Extract the (X, Y) coordinate from the center of the cell holding the provided text.  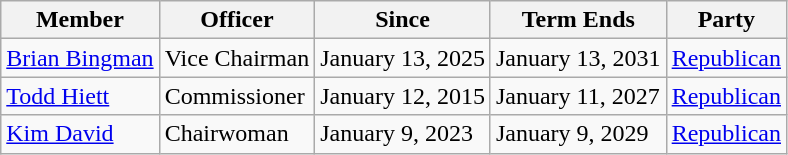
Party (726, 20)
Member (80, 20)
Commissioner (237, 96)
January 9, 2029 (578, 134)
Vice Chairman (237, 58)
January 13, 2031 (578, 58)
January 13, 2025 (403, 58)
Term Ends (578, 20)
Kim David (80, 134)
Todd Hiett (80, 96)
Officer (237, 20)
Since (403, 20)
January 9, 2023 (403, 134)
Brian Bingman (80, 58)
January 12, 2015 (403, 96)
Chairwoman (237, 134)
January 11, 2027 (578, 96)
